Search for the cell housing the specified text and yield its (X, Y) center coordinate. 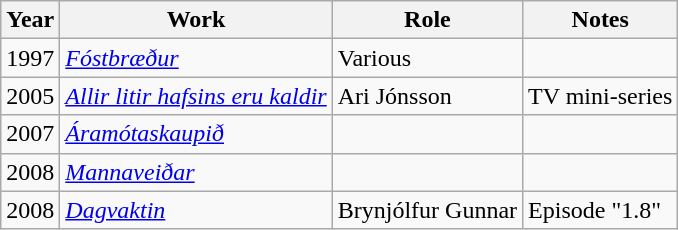
TV mini-series (600, 96)
Dagvaktin (196, 210)
Brynjólfur Gunnar (427, 210)
Episode "1.8" (600, 210)
Fóstbræður (196, 58)
Ari Jónsson (427, 96)
1997 (30, 58)
2005 (30, 96)
Mannaveiðar (196, 172)
Notes (600, 20)
Allir litir hafsins eru kaldir (196, 96)
2007 (30, 134)
Role (427, 20)
Áramótaskaupið (196, 134)
Year (30, 20)
Various (427, 58)
Work (196, 20)
